Locate the cell with the specified text and output its [X, Y] center coordinate. 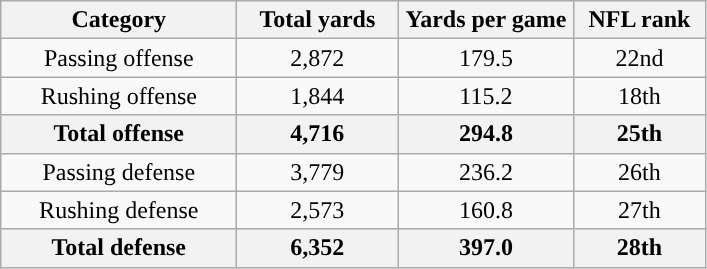
3,779 [318, 172]
Total defense [119, 248]
Yards per game [486, 20]
179.5 [486, 58]
28th [640, 248]
25th [640, 134]
6,352 [318, 248]
Rushing offense [119, 96]
1,844 [318, 96]
160.8 [486, 210]
397.0 [486, 248]
22nd [640, 58]
Total yards [318, 20]
2,872 [318, 58]
Passing defense [119, 172]
2,573 [318, 210]
Rushing defense [119, 210]
Total offense [119, 134]
Passing offense [119, 58]
27th [640, 210]
4,716 [318, 134]
26th [640, 172]
18th [640, 96]
294.8 [486, 134]
115.2 [486, 96]
Category [119, 20]
236.2 [486, 172]
NFL rank [640, 20]
